Identify which cell holds the provided text, then report its (x, y) central coordinate. 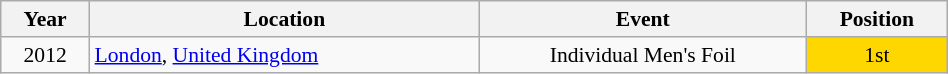
London, United Kingdom (285, 55)
Event (642, 19)
Location (285, 19)
Year (46, 19)
Position (876, 19)
Individual Men's Foil (642, 55)
2012 (46, 55)
1st (876, 55)
